Extract the [X, Y] coordinate from the center of the cell holding the provided text.  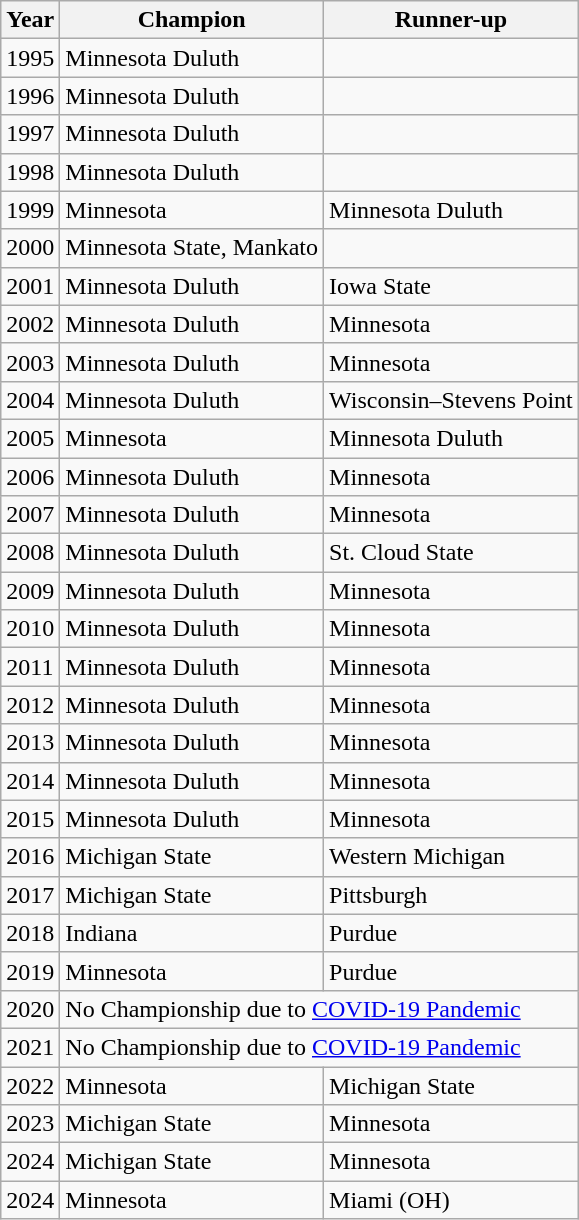
2010 [30, 629]
2011 [30, 667]
Year [30, 20]
2001 [30, 286]
2019 [30, 971]
2007 [30, 515]
2009 [30, 591]
2017 [30, 895]
Wisconsin–Stevens Point [452, 400]
2003 [30, 362]
2002 [30, 324]
Iowa State [452, 286]
2005 [30, 438]
1996 [30, 96]
Pittsburgh [452, 895]
1997 [30, 134]
2013 [30, 743]
2016 [30, 857]
Minnesota State, Mankato [192, 248]
2022 [30, 1085]
1999 [30, 210]
Runner-up [452, 20]
St. Cloud State [452, 553]
1995 [30, 58]
2008 [30, 553]
Champion [192, 20]
2015 [30, 819]
2014 [30, 781]
2000 [30, 248]
2021 [30, 1047]
Miami (OH) [452, 1200]
2004 [30, 400]
2020 [30, 1009]
2018 [30, 933]
Western Michigan [452, 857]
Indiana [192, 933]
2012 [30, 705]
2006 [30, 477]
2023 [30, 1124]
1998 [30, 172]
